Return [X, Y] of the center of cell containing provided text 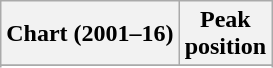
Chart (2001–16) [90, 34]
Peak position [225, 34]
